Pinpoint the cell where the given text exists, returning its (x, y) midpoint coordinate. 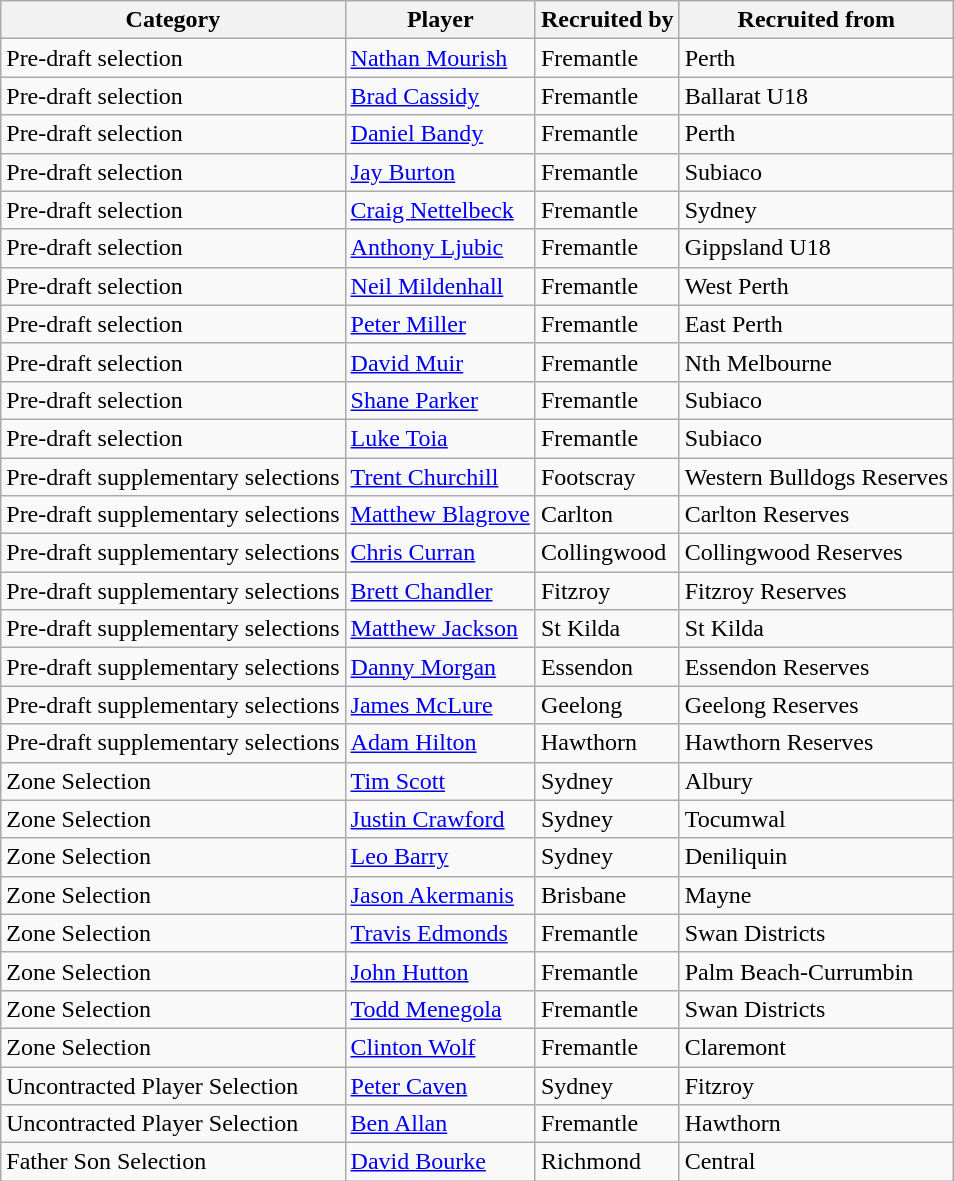
Anthony Ljubic (440, 248)
West Perth (816, 286)
Shane Parker (440, 400)
Peter Miller (440, 324)
Collingwood (607, 553)
Matthew Blagrove (440, 515)
Travis Edmonds (440, 933)
Geelong (607, 705)
Daniel Bandy (440, 134)
Carlton Reserves (816, 515)
David Bourke (440, 1162)
Essendon Reserves (816, 667)
Richmond (607, 1162)
Player (440, 20)
Palm Beach-Currumbin (816, 971)
Clinton Wolf (440, 1047)
Geelong Reserves (816, 705)
Tocumwal (816, 819)
Ballarat U18 (816, 96)
Footscray (607, 477)
Central (816, 1162)
Trent Churchill (440, 477)
Danny Morgan (440, 667)
Western Bulldogs Reserves (816, 477)
Gippsland U18 (816, 248)
Peter Caven (440, 1085)
James McLure (440, 705)
Jason Akermanis (440, 895)
Hawthorn Reserves (816, 743)
Brad Cassidy (440, 96)
Todd Menegola (440, 1009)
Albury (816, 781)
Recruited by (607, 20)
Chris Curran (440, 553)
Category (173, 20)
Leo Barry (440, 857)
Recruited from (816, 20)
Craig Nettelbeck (440, 210)
Brisbane (607, 895)
Claremont (816, 1047)
Tim Scott (440, 781)
Collingwood Reserves (816, 553)
Deniliquin (816, 857)
Fitzroy Reserves (816, 591)
Mayne (816, 895)
Ben Allan (440, 1124)
David Muir (440, 362)
Essendon (607, 667)
Justin Crawford (440, 819)
Nathan Mourish (440, 58)
Adam Hilton (440, 743)
Brett Chandler (440, 591)
Jay Burton (440, 172)
East Perth (816, 324)
Carlton (607, 515)
Luke Toia (440, 438)
Father Son Selection (173, 1162)
Nth Melbourne (816, 362)
Neil Mildenhall (440, 286)
Matthew Jackson (440, 629)
John Hutton (440, 971)
